Identify which cell holds the provided text, then report its (x, y) central coordinate. 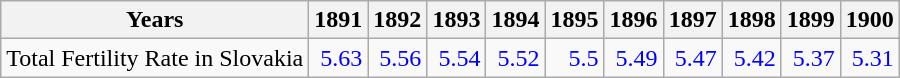
1892 (398, 20)
5.54 (456, 58)
1900 (870, 20)
1899 (810, 20)
1895 (574, 20)
5.31 (870, 58)
5.63 (338, 58)
5.47 (692, 58)
5.52 (516, 58)
1894 (516, 20)
Total Fertility Rate in Slovakia (155, 58)
1896 (634, 20)
1891 (338, 20)
5.37 (810, 58)
1897 (692, 20)
Years (155, 20)
5.5 (574, 58)
5.49 (634, 58)
1898 (752, 20)
5.42 (752, 58)
5.56 (398, 58)
1893 (456, 20)
